Output the (X, Y) coordinate of the center of the cell containing the given text.  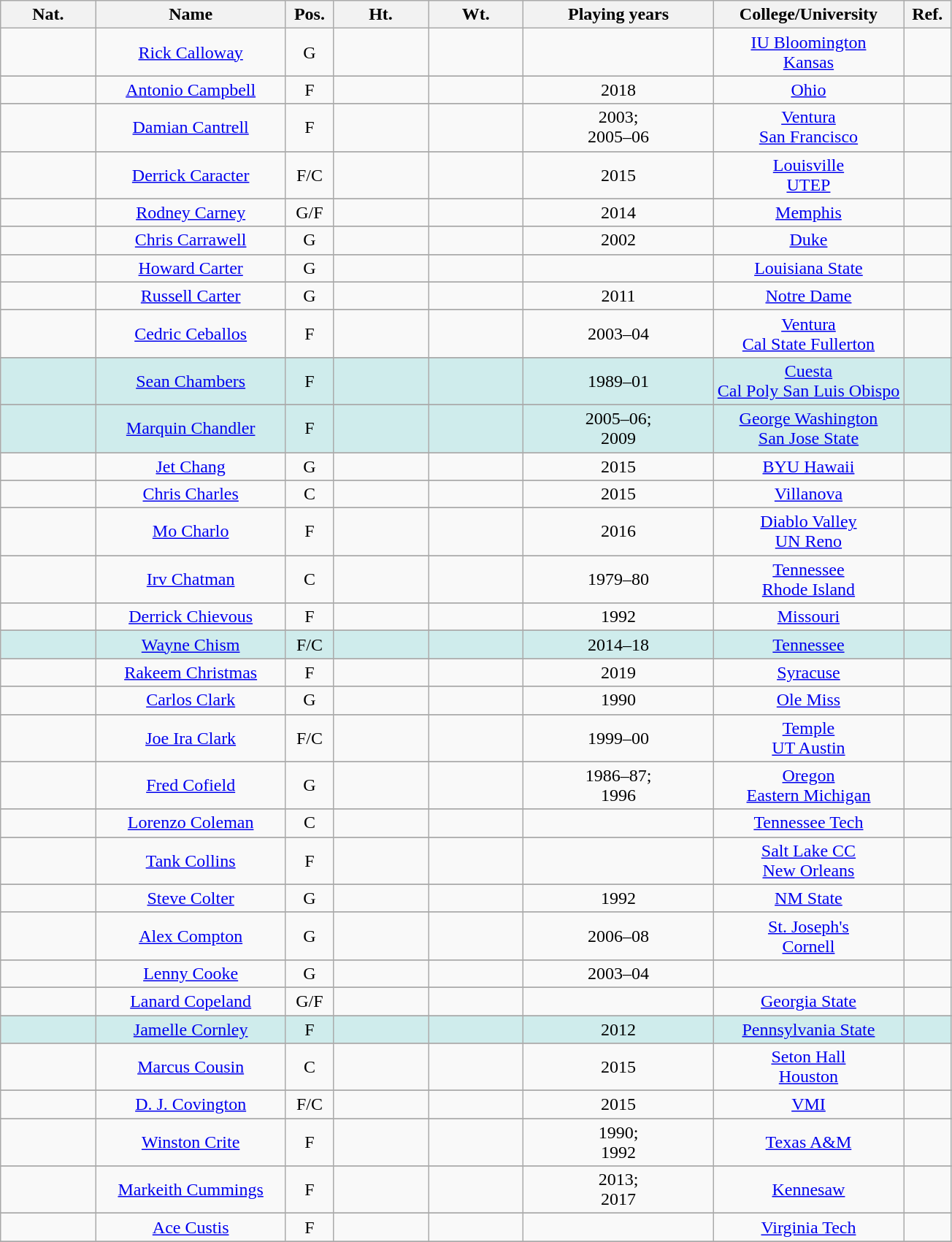
2005–06;2009 (618, 428)
Chris Carrawell (191, 240)
Seton HallHouston (808, 1067)
Steve Colter (191, 898)
CuestaCal Poly San Luis Obispo (808, 381)
Cedric Ceballos (191, 333)
NM State (808, 898)
Ventura Cal State Fullerton (808, 333)
Alex Compton (191, 936)
2002 (618, 240)
Lanard Copeland (191, 1001)
Oregon Eastern Michigan (808, 786)
VMI (808, 1105)
Jet Chang (191, 467)
2013;2017 (618, 1190)
Marcus Cousin (191, 1067)
Derrick Chievous (191, 617)
Fred Cofield (191, 786)
Wt. (476, 15)
George WashingtonSan Jose State (808, 428)
LouisvilleUTEP (808, 175)
1990 (618, 700)
2018 (618, 90)
2006–08 (618, 936)
Pennsylvania State (808, 1029)
St. Joseph'sCornell (808, 936)
Chris Charles (191, 494)
Salt Lake CCNew Orleans (808, 860)
Markeith Cummings (191, 1190)
Rick Calloway (191, 53)
Lorenzo Coleman (191, 823)
Marquin Chandler (191, 428)
Tennessee Tech (808, 823)
Russell Carter (191, 296)
Ref. (927, 15)
Diablo ValleyUN Reno (808, 532)
Ohio (808, 90)
Damian Cantrell (191, 127)
1999–00 (618, 737)
2003;2005–06 (618, 127)
1990;1992 (618, 1142)
Wayne Chism (191, 645)
Winston Crite (191, 1142)
IU BloomingtonKansas (808, 53)
Tennessee (808, 645)
Ace Custis (191, 1227)
Temple UT Austin (808, 737)
1989–01 (618, 381)
Memphis (808, 212)
Rodney Carney (191, 212)
2011 (618, 296)
Howard Carter (191, 268)
2014 (618, 212)
Lenny Cooke (191, 973)
2016 (618, 532)
2012 (618, 1029)
College/University (808, 15)
Villanova (808, 494)
Nat. (48, 15)
Tank Collins (191, 860)
Notre Dame (808, 296)
Carlos Clark (191, 700)
Missouri (808, 617)
Duke (808, 240)
Ht. (380, 15)
TennesseeRhode Island (808, 580)
Pos. (310, 15)
Irv Chatman (191, 580)
Jamelle Cornley (191, 1029)
Rakeem Christmas (191, 672)
Ole Miss (808, 700)
Joe Ira Clark (191, 737)
D. J. Covington (191, 1105)
Virginia Tech (808, 1227)
1979–80 (618, 580)
2019 (618, 672)
Sean Chambers (191, 381)
Louisiana State (808, 268)
Antonio Campbell (191, 90)
2014–18 (618, 645)
Syracuse (808, 672)
Georgia State (808, 1001)
Kennesaw (808, 1190)
Derrick Caracter (191, 175)
Playing years (618, 15)
Name (191, 15)
VenturaSan Francisco (808, 127)
Texas A&M (808, 1142)
BYU Hawaii (808, 467)
1986–87;1996 (618, 786)
Mo Charlo (191, 532)
